Pinpoint the cell where the given text exists, returning its [X, Y] midpoint coordinate. 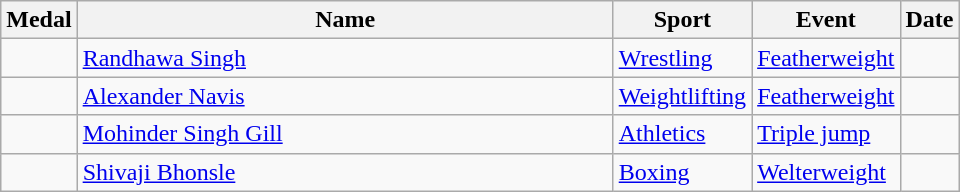
Triple jump [826, 134]
Wrestling [682, 58]
Mohinder Singh Gill [345, 134]
Randhawa Singh [345, 58]
Name [345, 20]
Shivaji Bhonsle [345, 172]
Date [930, 20]
Alexander Navis [345, 96]
Medal [39, 20]
Boxing [682, 172]
Welterweight [826, 172]
Event [826, 20]
Athletics [682, 134]
Weightlifting [682, 96]
Sport [682, 20]
